Detect which cell encompasses the target text, then output its [X, Y] center coordinate. 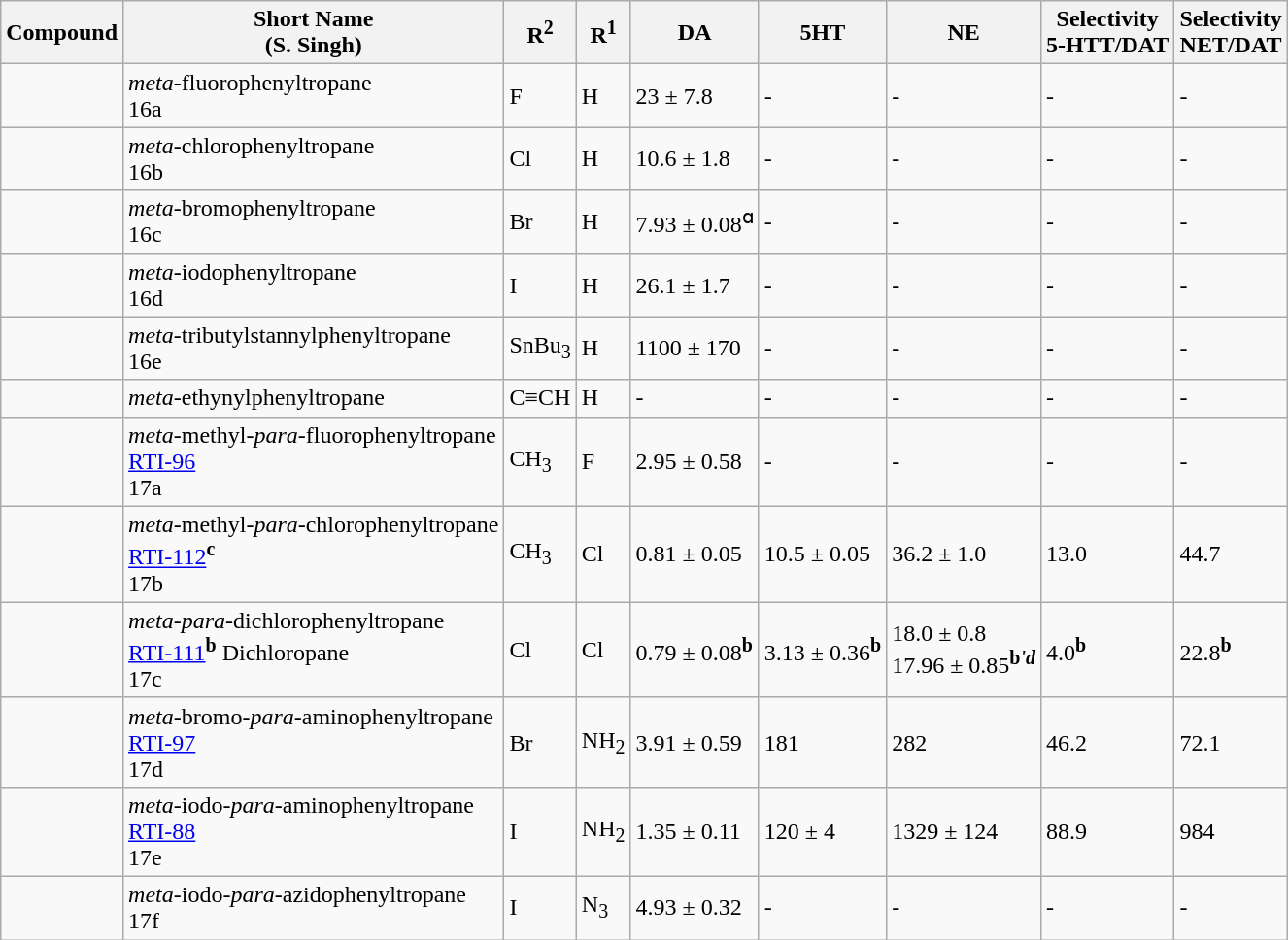
R2 [540, 33]
N3 [603, 907]
Short Name(S. Singh) [314, 33]
120 ± 4 [822, 831]
7.93 ± 0.08ɑ [695, 221]
10.6 ± 1.8 [695, 159]
SelectivityNET/DAT [1231, 33]
46.2 [1107, 742]
meta-iodo-para-azidophenyltropane17f [314, 907]
26.1 ± 1.7 [695, 285]
3.91 ± 0.59 [695, 742]
44.7 [1231, 554]
meta-iodo-para-aminophenyltropaneRTI-8817e [314, 831]
0.79 ± 0.08b [695, 651]
meta-fluorophenyltropane16a [314, 95]
4.93 ± 0.32 [695, 907]
1329 ± 124 [964, 831]
meta-bromo-para-aminophenyltropaneRTI-9717d [314, 742]
R1 [603, 33]
36.2 ± 1.0 [964, 554]
1100 ± 170 [695, 348]
C≡CH [540, 398]
984 [1231, 831]
3.13 ± 0.36b [822, 651]
0.81 ± 0.05 [695, 554]
5HT [822, 33]
meta-tributylstannylphenyltropane16e [314, 348]
meta-para-dichlorophenyltropaneRTI-111b Dichloropane17c [314, 651]
4.0b [1107, 651]
DA [695, 33]
meta-ethynylphenyltropane [314, 398]
Compound [62, 33]
meta-iodophenyltropane16d [314, 285]
meta-bromophenyltropane16c [314, 221]
22.8b [1231, 651]
10.5 ± 0.05 [822, 554]
meta-methyl-para-fluorophenyltropaneRTI-9617a [314, 461]
18.0 ± 0.817.96 ± 0.85b'd [964, 651]
SnBu3 [540, 348]
1.35 ± 0.11 [695, 831]
88.9 [1107, 831]
2.95 ± 0.58 [695, 461]
13.0 [1107, 554]
72.1 [1231, 742]
23 ± 7.8 [695, 95]
181 [822, 742]
282 [964, 742]
Selectivity5-HTT/DAT [1107, 33]
meta-chlorophenyltropane16b [314, 159]
meta-methyl-para-chlorophenyltropaneRTI-112c17b [314, 554]
NE [964, 33]
